Return [x, y] of the center of cell containing provided text 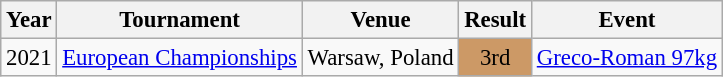
3rd [496, 58]
Warsaw, Poland [380, 58]
Result [496, 20]
2021 [29, 58]
European Championships [180, 58]
Venue [380, 20]
Tournament [180, 20]
Year [29, 20]
Event [626, 20]
Greco-Roman 97kg [626, 58]
